For the text-containing cell, return its midpoint in [x, y] coordinate format. 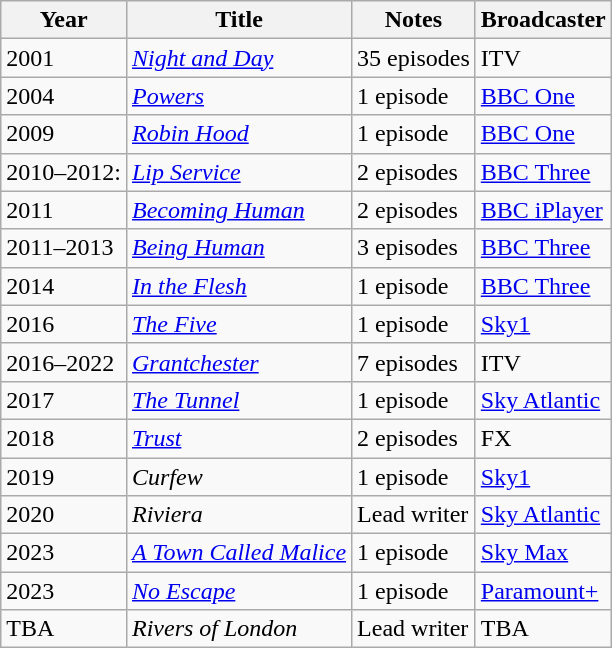
Paramount+ [543, 591]
2020 [64, 515]
Being Human [238, 248]
Broadcaster [543, 20]
3 episodes [414, 248]
7 episodes [414, 362]
Becoming Human [238, 210]
2010–2012: [64, 172]
2011 [64, 210]
2001 [64, 58]
2014 [64, 286]
2004 [64, 96]
2016–2022 [64, 362]
Riviera [238, 515]
Robin Hood [238, 134]
Notes [414, 20]
35 episodes [414, 58]
BBC iPlayer [543, 210]
Curfew [238, 477]
A Town Called Malice [238, 553]
Trust [238, 438]
No Escape [238, 591]
Year [64, 20]
FX [543, 438]
Rivers of London [238, 629]
Grantchester [238, 362]
The Tunnel [238, 400]
2018 [64, 438]
2011–2013 [64, 248]
2019 [64, 477]
Title [238, 20]
2009 [64, 134]
Powers [238, 96]
Lip Service [238, 172]
2017 [64, 400]
The Five [238, 324]
Sky Max [543, 553]
In the Flesh [238, 286]
Night and Day [238, 58]
2016 [64, 324]
